Pinpoint the cell where the given text exists, returning its (x, y) midpoint coordinate. 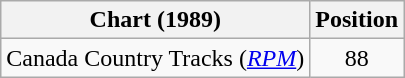
88 (357, 58)
Canada Country Tracks (RPM) (156, 58)
Position (357, 20)
Chart (1989) (156, 20)
